Return the [x, y] coordinate for the center point of the cell that contains the specified text.  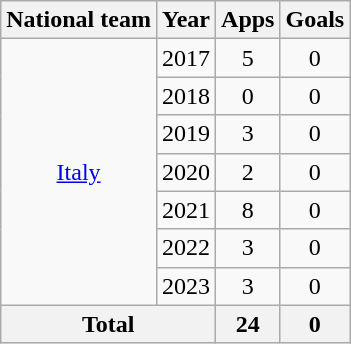
2020 [186, 172]
2021 [186, 210]
2022 [186, 248]
2 [248, 172]
2023 [186, 286]
Apps [248, 20]
24 [248, 324]
Goals [315, 20]
2018 [186, 96]
8 [248, 210]
2017 [186, 58]
5 [248, 58]
Year [186, 20]
2019 [186, 134]
Total [108, 324]
National team [79, 20]
Italy [79, 172]
